Determine the [x, y] coordinate at the center of the cell enclosing the given text.  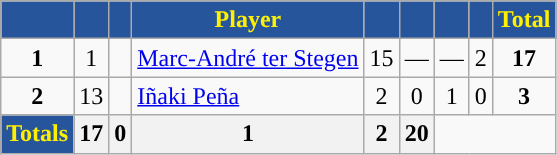
Marc-André ter Stegen [248, 58]
Total [524, 20]
15 [382, 58]
13 [92, 96]
3 [524, 96]
Totals [38, 134]
20 [416, 134]
Player [248, 20]
Iñaki Peña [248, 96]
